Scan for the cell matching the given text and deliver its [x, y] coordinate at center. 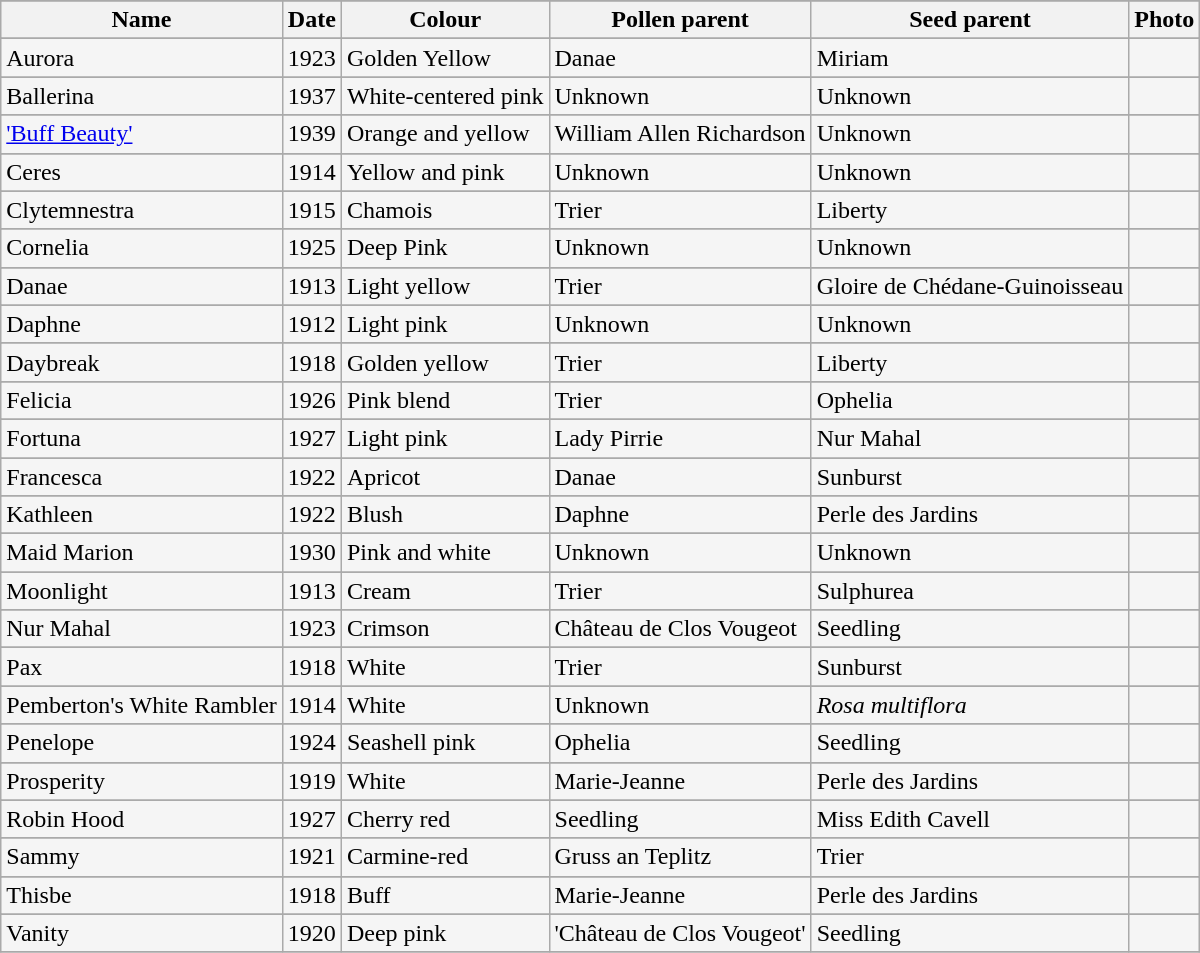
Thisbe [142, 895]
Aurora [142, 58]
Gruss an Teplitz [680, 857]
Rosa multiflora [970, 705]
Lady Pirrie [680, 438]
1921 [312, 857]
Moonlight [142, 591]
1919 [312, 781]
Cornelia [142, 248]
Yellow and pink [445, 172]
Golden Yellow [445, 58]
Sammy [142, 857]
Crimson [445, 629]
Photo [1164, 20]
Seed parent [970, 20]
Deep pink [445, 933]
Date [312, 20]
Name [142, 20]
Ceres [142, 172]
Blush [445, 515]
'Château de Clos Vougeot' [680, 933]
Daybreak [142, 362]
1924 [312, 743]
1926 [312, 400]
Prosperity [142, 781]
William Allen Richardson [680, 134]
1915 [312, 210]
Sulphurea [970, 591]
Vanity [142, 933]
Seashell pink [445, 743]
1920 [312, 933]
Carmine-red [445, 857]
Cream [445, 591]
Golden yellow [445, 362]
Clytemnestra [142, 210]
Pemberton's White Rambler [142, 705]
Deep Pink [445, 248]
Miss Edith Cavell [970, 819]
Apricot [445, 477]
1925 [312, 248]
Miriam [970, 58]
1912 [312, 324]
Fortuna [142, 438]
Cherry red [445, 819]
Robin Hood [142, 819]
Francesca [142, 477]
Pollen parent [680, 20]
Pink and white [445, 553]
Maid Marion [142, 553]
Buff [445, 895]
White-centered pink [445, 96]
Château de Clos Vougeot [680, 629]
Light yellow [445, 286]
'Buff Beauty' [142, 134]
Felicia [142, 400]
Chamois [445, 210]
Kathleen [142, 515]
Pink blend [445, 400]
Penelope [142, 743]
Pax [142, 667]
Ballerina [142, 96]
1930 [312, 553]
1939 [312, 134]
Colour [445, 20]
Gloire de Chédane-Guinoisseau [970, 286]
1937 [312, 96]
Orange and yellow [445, 134]
